Extract the (X, Y) coordinate from the center of the cell holding the provided text.  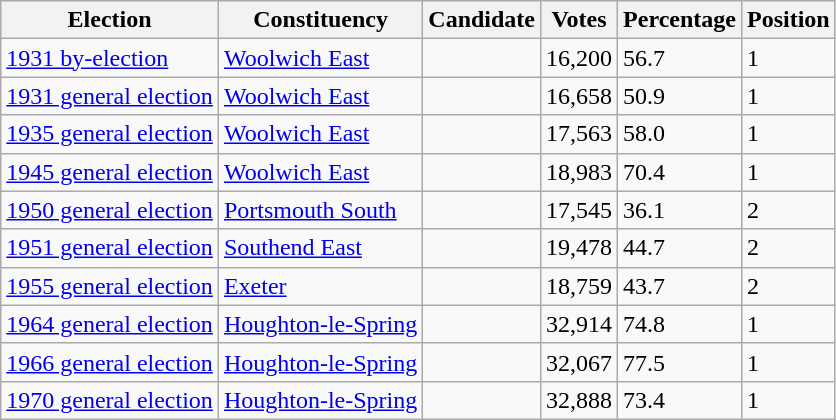
56.7 (680, 58)
1951 general election (110, 248)
1964 general election (110, 324)
36.1 (680, 210)
1931 general election (110, 96)
32,888 (580, 400)
18,759 (580, 286)
Votes (580, 20)
Percentage (680, 20)
1970 general election (110, 400)
77.5 (680, 362)
19,478 (580, 248)
1950 general election (110, 210)
32,067 (580, 362)
43.7 (680, 286)
1935 general election (110, 134)
73.4 (680, 400)
Constituency (320, 20)
Position (788, 20)
44.7 (680, 248)
Southend East (320, 248)
16,658 (580, 96)
18,983 (580, 172)
Candidate (482, 20)
Portsmouth South (320, 210)
Exeter (320, 286)
1966 general election (110, 362)
1931 by-election (110, 58)
17,545 (580, 210)
32,914 (580, 324)
16,200 (580, 58)
1955 general election (110, 286)
50.9 (680, 96)
Election (110, 20)
17,563 (580, 134)
58.0 (680, 134)
74.8 (680, 324)
70.4 (680, 172)
1945 general election (110, 172)
